From the cell containing the given text, extract its center point as (X, Y) coordinate. 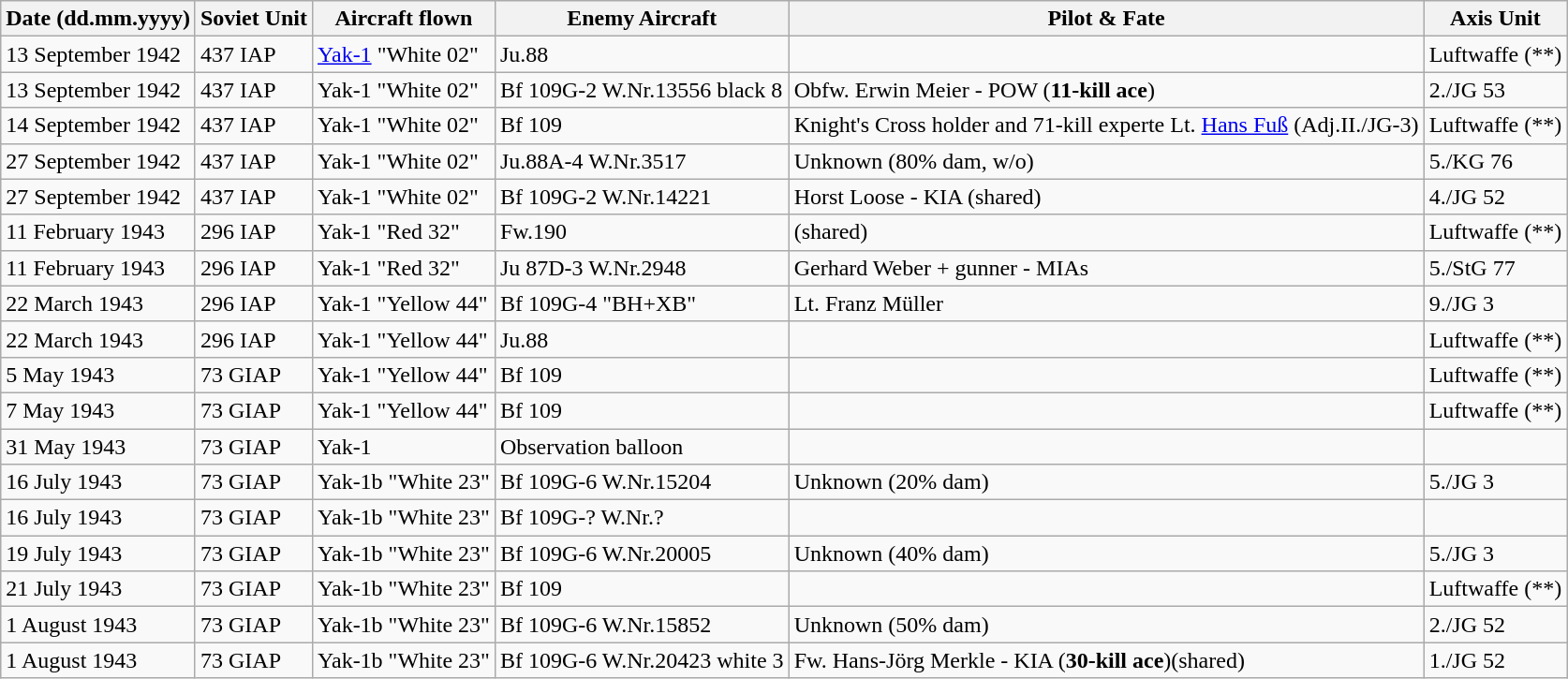
2./JG 52 (1495, 625)
19 July 1943 (98, 554)
Ju 87D-3 W.Nr.2948 (642, 268)
Bf 109G-2 W.Nr.14221 (642, 197)
Obfw. Erwin Meier - POW (11-kill ace) (1106, 90)
Yak-1 (405, 447)
Pilot & Fate (1106, 19)
Soviet Unit (253, 19)
Date (dd.mm.yyyy) (98, 19)
31 May 1943 (98, 447)
Gerhard Weber + gunner - MIAs (1106, 268)
7 May 1943 (98, 410)
Axis Unit (1495, 19)
5./StG 77 (1495, 268)
Unknown (40% dam) (1106, 554)
1./JG 52 (1495, 660)
Bf 109G-6 W.Nr.20005 (642, 554)
Knight's Cross holder and 71-kill experte Lt. Hans Fuß (Adj.II./JG-3) (1106, 125)
Ju.88A-4 W.Nr.3517 (642, 161)
Aircraft flown (405, 19)
9./JG 3 (1495, 303)
Bf 109G-4 "BH+XB" (642, 303)
Horst Loose - KIA (shared) (1106, 197)
5./KG 76 (1495, 161)
4./JG 52 (1495, 197)
Fw. Hans-Jörg Merkle - KIA (30-kill ace)(shared) (1106, 660)
Unknown (20% dam) (1106, 482)
Unknown (50% dam) (1106, 625)
14 September 1942 (98, 125)
5 May 1943 (98, 375)
Bf 109G-6 W.Nr.15204 (642, 482)
Unknown (80% dam, w/o) (1106, 161)
21 July 1943 (98, 589)
(shared) (1106, 232)
Bf 109G-2 W.Nr.13556 black 8 (642, 90)
2./JG 53 (1495, 90)
Bf 109G-6 W.Nr.15852 (642, 625)
Bf 109G-? W.Nr.? (642, 518)
Bf 109G-6 W.Nr.20423 white 3 (642, 660)
Fw.190 (642, 232)
Observation balloon (642, 447)
Enemy Aircraft (642, 19)
Lt. Franz Müller (1106, 303)
